Output the [X, Y] coordinate of the center of the cell containing the given text.  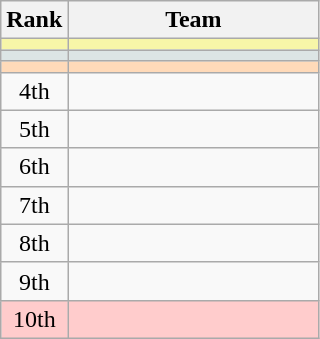
10th [34, 319]
Team [194, 20]
7th [34, 205]
8th [34, 243]
Rank [34, 20]
9th [34, 281]
6th [34, 167]
4th [34, 91]
5th [34, 129]
